Output the [x, y] coordinate of the center of the cell containing the given text.  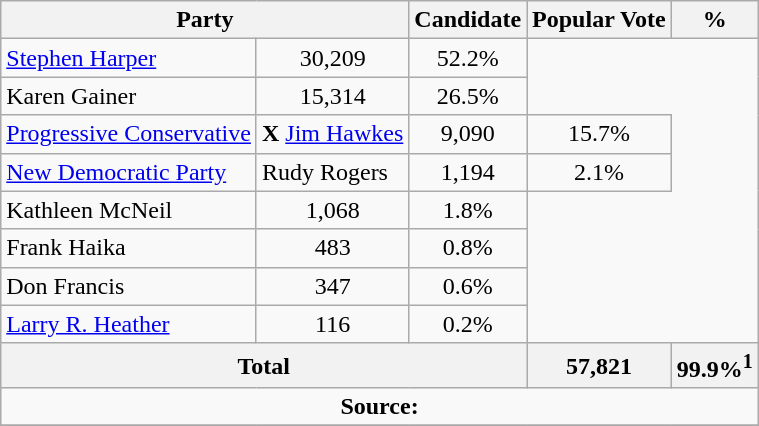
15.7% [600, 134]
X Jim Hawkes [332, 134]
Kathleen McNeil [129, 210]
Larry R. Heather [129, 324]
0.6% [468, 286]
30,209 [332, 58]
0.8% [468, 248]
2.1% [600, 172]
347 [332, 286]
116 [332, 324]
Karen Gainer [129, 96]
Candidate [468, 20]
1.8% [468, 210]
Progressive Conservative [129, 134]
% [714, 20]
57,821 [600, 366]
Rudy Rogers [332, 172]
0.2% [468, 324]
Popular Vote [600, 20]
Source: [380, 407]
Stephen Harper [129, 58]
99.9%1 [714, 366]
1,068 [332, 210]
26.5% [468, 96]
1,194 [468, 172]
Don Francis [129, 286]
9,090 [468, 134]
Party [205, 20]
Total [264, 366]
52.2% [468, 58]
483 [332, 248]
15,314 [332, 96]
New Democratic Party [129, 172]
Frank Haika [129, 248]
